Pinpoint the cell where the given text exists, returning its [X, Y] midpoint coordinate. 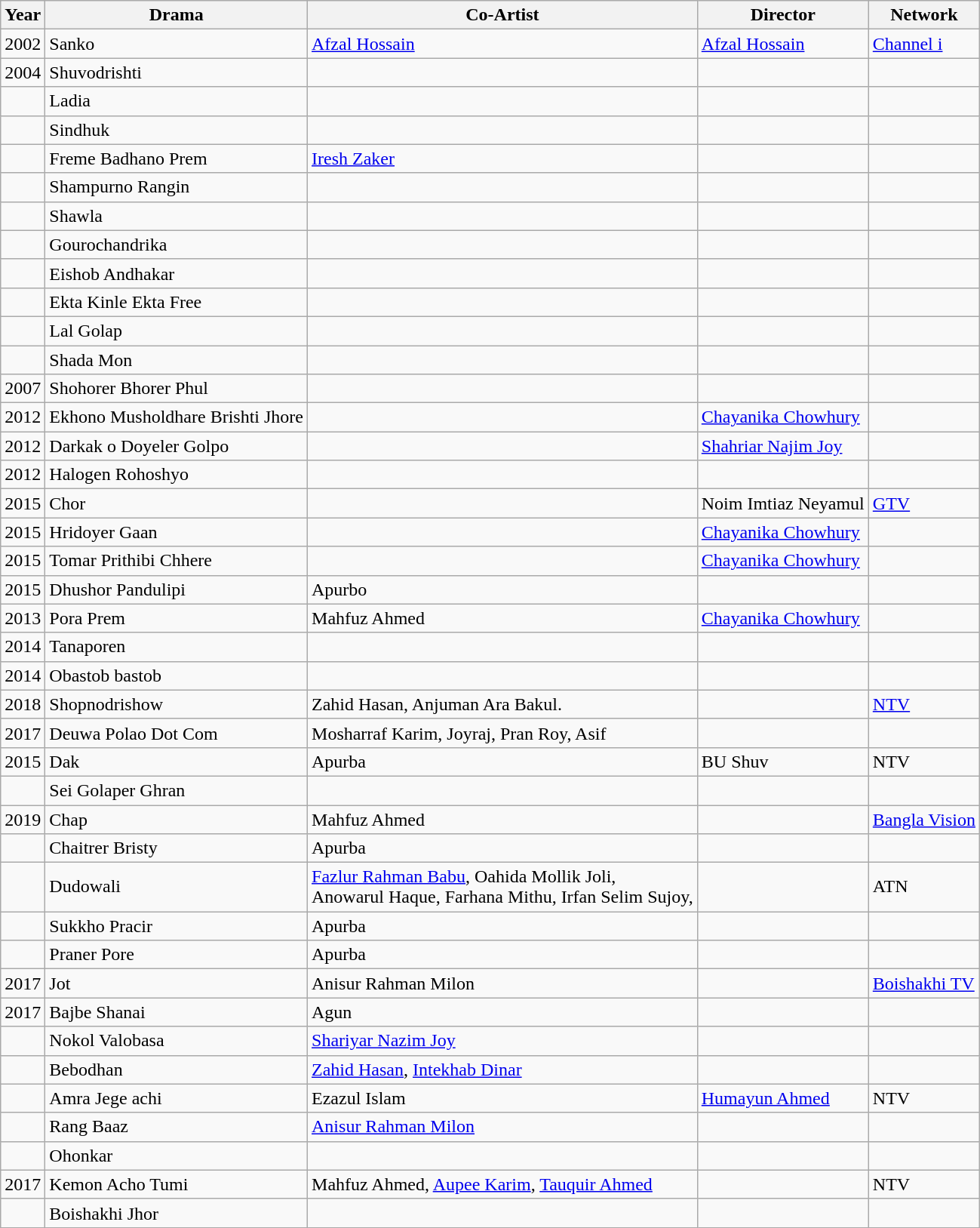
Chap [177, 819]
Humayun Ahmed [783, 1098]
Co-Artist [502, 15]
ATN [923, 888]
Shariyar Nazim Joy [502, 1041]
Zahid Hasan, Anjuman Ara Bakul. [502, 704]
Ekhono Musholdhare Brishti Jhore [177, 417]
Amra Jege achi [177, 1098]
Tanaporen [177, 647]
Bangla Vision [923, 819]
Bajbe Shanai [177, 1012]
Lal Golap [177, 331]
Director [783, 15]
Jot [177, 983]
Obastob bastob [177, 676]
Tomar Prithibi Chhere [177, 561]
Sindhuk [177, 130]
Noim Imtiaz Neyamul [783, 503]
Shampurno Rangin [177, 187]
Deuwa Polao Dot Com [177, 733]
Ohonkar [177, 1156]
Sanko [177, 44]
Freme Badhano Prem [177, 159]
Shuvodrishti [177, 72]
Ladia [177, 101]
Zahid Hasan, Intekhab Dinar [502, 1069]
Shawla [177, 216]
Sukkho Pracir [177, 926]
Boishakhi Jhor [177, 1213]
Fazlur Rahman Babu, Oahida Mollik Joli,Anowarul Haque, Farhana Mithu, Irfan Selim Sujoy, [502, 888]
Hridoyer Gaan [177, 532]
2004 [23, 72]
GTV [923, 503]
Network [923, 15]
2019 [23, 819]
Kemon Acho Tumi [177, 1184]
Channel i [923, 44]
Halogen Rohoshyo [177, 475]
Darkak o Doyeler Golpo [177, 446]
2018 [23, 704]
Dak [177, 762]
Shopnodrishow [177, 704]
Nokol Valobasa [177, 1041]
Eishob Andhakar [177, 273]
Ekta Kinle Ekta Free [177, 302]
2002 [23, 44]
Praner Pore [177, 955]
Ezazul Islam [502, 1098]
Chaitrer Bristy [177, 848]
Boishakhi TV [923, 983]
2007 [23, 389]
Drama [177, 15]
BU Shuv [783, 762]
Shahriar Najim Joy [783, 446]
2013 [23, 618]
Sei Golaper Ghran [177, 790]
Shada Mon [177, 360]
Chor [177, 503]
Mahfuz Ahmed, Aupee Karim, Tauquir Ahmed [502, 1184]
Dhushor Pandulipi [177, 589]
Pora Prem [177, 618]
Dudowali [177, 888]
Rang Baaz [177, 1127]
Year [23, 15]
Mosharraf Karim, Joyraj, Pran Roy, Asif [502, 733]
Agun [502, 1012]
Iresh Zaker [502, 159]
Apurbo [502, 589]
Shohorer Bhorer Phul [177, 389]
Gourochandrika [177, 245]
Bebodhan [177, 1069]
